Pinpoint the cell where the given text exists, returning its [x, y] midpoint coordinate. 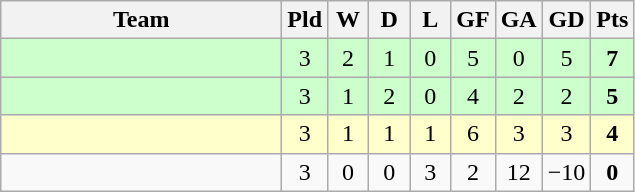
L [430, 20]
GD [566, 20]
−10 [566, 172]
12 [518, 172]
GF [473, 20]
W [348, 20]
GA [518, 20]
Pld [305, 20]
6 [473, 134]
Team [142, 20]
D [390, 20]
7 [612, 58]
Pts [612, 20]
